Search for the cell housing the specified text and yield its (x, y) center coordinate. 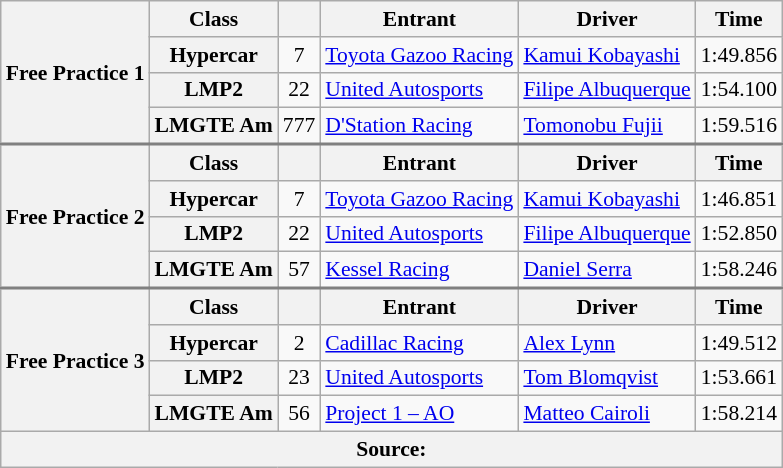
1:59.516 (739, 126)
Free Practice 3 (76, 360)
Project 1 – AO (419, 414)
Free Practice 2 (76, 216)
1:49.856 (739, 55)
23 (300, 378)
2 (300, 343)
Tomonobu Fujii (606, 126)
57 (300, 270)
1:52.850 (739, 234)
Kessel Racing (419, 270)
1:46.851 (739, 199)
1:58.246 (739, 270)
1:54.100 (739, 90)
1:49.512 (739, 343)
Free Practice 1 (76, 72)
1:58.214 (739, 414)
1:53.661 (739, 378)
D'Station Racing (419, 126)
Tom Blomqvist (606, 378)
Source: (392, 450)
Alex Lynn (606, 343)
Matteo Cairoli (606, 414)
Cadillac Racing (419, 343)
Daniel Serra (606, 270)
56 (300, 414)
777 (300, 126)
